Capture the cell that displays the provided text and extract its [x, y] central coordinate. 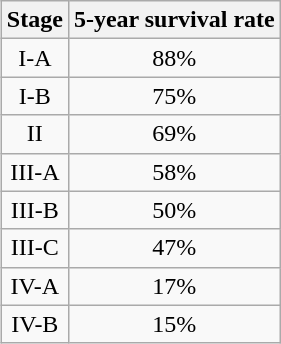
II [34, 134]
15% [174, 324]
I-A [34, 58]
69% [174, 134]
I-B [34, 96]
88% [174, 58]
Stage [34, 20]
III-B [34, 210]
58% [174, 172]
5-year survival rate [174, 20]
IV-A [34, 286]
47% [174, 248]
III-C [34, 248]
III-A [34, 172]
50% [174, 210]
75% [174, 96]
IV-B [34, 324]
17% [174, 286]
